Extract the (x, y) coordinate from the center of the cell holding the provided text.  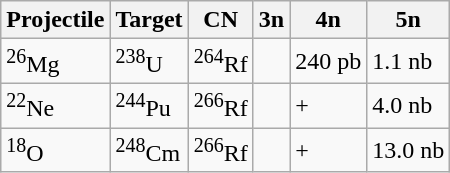
CN (220, 20)
4n (328, 20)
Projectile (56, 20)
26Mg (56, 62)
1.1 nb (408, 62)
Target (149, 20)
13.0 nb (408, 150)
3n (271, 20)
244Pu (149, 106)
5n (408, 20)
248Cm (149, 150)
22Ne (56, 106)
238U (149, 62)
4.0 nb (408, 106)
264Rf (220, 62)
18O (56, 150)
240 pb (328, 62)
